Extract the [X, Y] coordinate from the center of the cell holding the provided text.  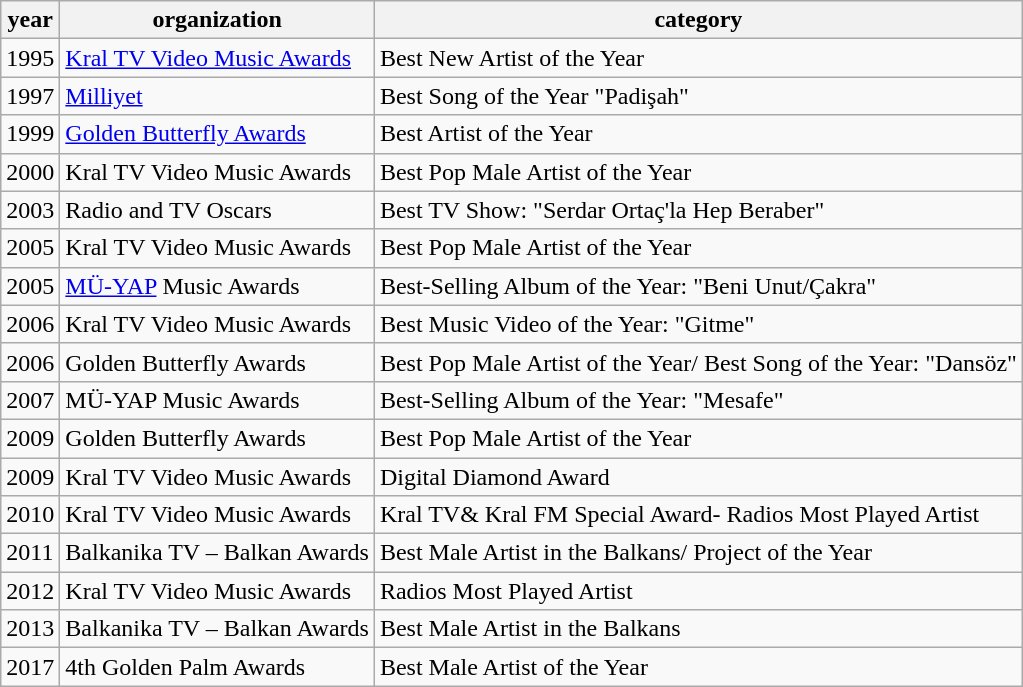
2010 [30, 515]
Kral TV& Kral FM Special Award- Radios Most Played Artist [698, 515]
Best TV Show: "Serdar Ortaç'la Hep Beraber" [698, 210]
Radios Most Played Artist [698, 591]
Best Pop Male Artist of the Year/ Best Song of the Year: "Dansöz" [698, 362]
1995 [30, 58]
2017 [30, 667]
year [30, 20]
1997 [30, 96]
category [698, 20]
Best-Selling Album of the Year: "Mesafe" [698, 400]
Radio and TV Oscars [218, 210]
2003 [30, 210]
Best-Selling Album of the Year: "Beni Unut/Çakra" [698, 286]
Best Music Video of the Year: "Gitme" [698, 324]
Best Song of the Year "Padişah" [698, 96]
Best Male Artist in the Balkans/ Project of the Year [698, 553]
Milliyet [218, 96]
4th Golden Palm Awards [218, 667]
Best Male Artist in the Balkans [698, 629]
Best New Artist of the Year [698, 58]
organization [218, 20]
2013 [30, 629]
Best Male Artist of the Year [698, 667]
Digital Diamond Award [698, 477]
2000 [30, 172]
Best Artist of the Year [698, 134]
2012 [30, 591]
2007 [30, 400]
2011 [30, 553]
1999 [30, 134]
